Detect which cell encompasses the target text, then output its (X, Y) center coordinate. 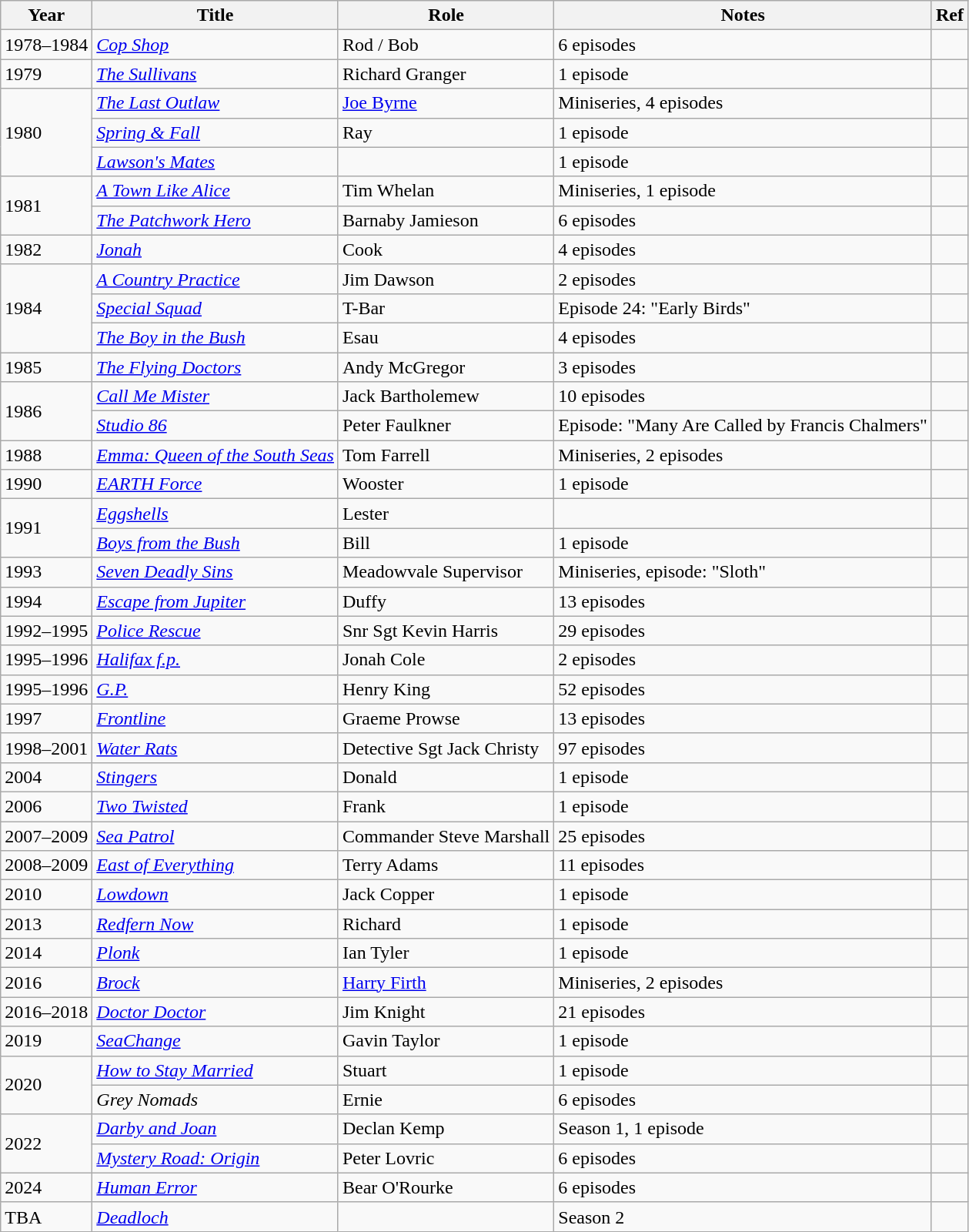
The Last Outlaw (216, 103)
2004 (46, 777)
Studio 86 (216, 426)
Esau (446, 337)
3 episodes (743, 367)
2013 (46, 924)
Stuart (446, 1070)
Episode 24: "Early Birds" (743, 308)
1993 (46, 572)
Human Error (216, 1187)
Notes (743, 15)
Donald (446, 777)
Harry Firth (446, 983)
Joe Byrne (446, 103)
2016 (46, 983)
Barnaby Jamieson (446, 220)
Halifax f.p. (216, 660)
2006 (46, 806)
1998–2001 (46, 748)
Terry Adams (446, 865)
11 episodes (743, 865)
A Country Practice (216, 279)
Seven Deadly Sins (216, 572)
Season 1, 1 episode (743, 1129)
21 episodes (743, 1012)
Jim Knight (446, 1012)
Stingers (216, 777)
1994 (46, 601)
2024 (46, 1187)
2020 (46, 1085)
1979 (46, 74)
Miniseries, 4 episodes (743, 103)
10 episodes (743, 397)
Plonk (216, 953)
Declan Kemp (446, 1129)
Detective Sgt Jack Christy (446, 748)
Richard (446, 924)
Gavin Taylor (446, 1041)
G.P. (216, 689)
Wooster (446, 484)
Emma: Queen of the South Seas (216, 455)
1991 (46, 528)
Miniseries, 1 episode (743, 191)
1980 (46, 132)
Richard Granger (446, 74)
EARTH Force (216, 484)
Water Rats (216, 748)
2010 (46, 895)
Frank (446, 806)
1978–1984 (46, 45)
Peter Faulkner (446, 426)
Ref (950, 15)
29 episodes (743, 631)
Jack Bartholemew (446, 397)
Episode: "Many Are Called by Francis Chalmers" (743, 426)
1986 (46, 411)
2022 (46, 1143)
SeaChange (216, 1041)
1981 (46, 206)
Meadowvale Supervisor (446, 572)
2016–2018 (46, 1012)
The Flying Doctors (216, 367)
1982 (46, 249)
Grey Nomads (216, 1100)
Jonah Cole (446, 660)
The Patchwork Hero (216, 220)
Title (216, 15)
2008–2009 (46, 865)
Deadloch (216, 1217)
Escape from Jupiter (216, 601)
1997 (46, 718)
Snr Sgt Kevin Harris (446, 631)
How to Stay Married (216, 1070)
T-Bar (446, 308)
Jack Copper (446, 895)
Two Twisted (216, 806)
Year (46, 15)
1990 (46, 484)
Jim Dawson (446, 279)
Rod / Bob (446, 45)
Sea Patrol (216, 835)
Brock (216, 983)
Spring & Fall (216, 132)
97 episodes (743, 748)
52 episodes (743, 689)
Graeme Prowse (446, 718)
1992–1995 (46, 631)
Ray (446, 132)
The Sullivans (216, 74)
The Boy in the Bush (216, 337)
Redfern Now (216, 924)
2019 (46, 1041)
1984 (46, 308)
Role (446, 15)
Bear O'Rourke (446, 1187)
Boys from the Bush (216, 543)
Special Squad (216, 308)
25 episodes (743, 835)
Cook (446, 249)
Cop Shop (216, 45)
Tim Whelan (446, 191)
A Town Like Alice (216, 191)
Andy McGregor (446, 367)
Peter Lovric (446, 1158)
Darby and Joan (216, 1129)
Commander Steve Marshall (446, 835)
Doctor Doctor (216, 1012)
Ian Tyler (446, 953)
TBA (46, 1217)
Lawson's Mates (216, 162)
Frontline (216, 718)
1988 (46, 455)
Season 2 (743, 1217)
Mystery Road: Origin (216, 1158)
Henry King (446, 689)
Call Me Mister (216, 397)
Duffy (446, 601)
Miniseries, episode: "Sloth" (743, 572)
2007–2009 (46, 835)
East of Everything (216, 865)
1985 (46, 367)
Lester (446, 514)
Ernie (446, 1100)
Lowdown (216, 895)
Bill (446, 543)
Jonah (216, 249)
Police Rescue (216, 631)
Eggshells (216, 514)
2014 (46, 953)
Tom Farrell (446, 455)
